Extract the (X, Y) coordinate from the center of the cell holding the provided text.  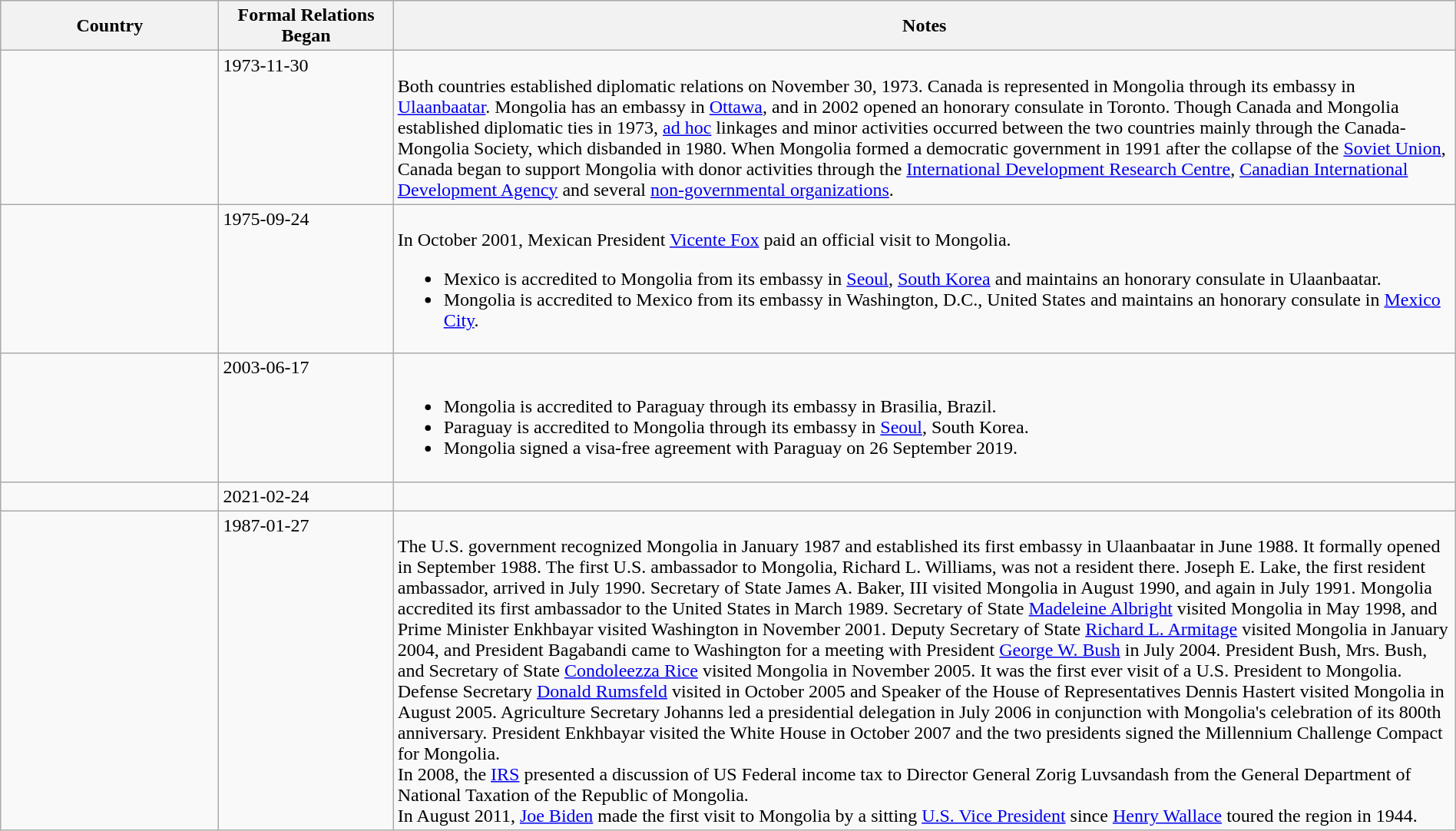
2021-02-24 (306, 496)
2003-06-17 (306, 418)
Country (110, 26)
Formal Relations Began (306, 26)
1973-11-30 (306, 127)
1987-01-27 (306, 670)
1975-09-24 (306, 279)
Notes (925, 26)
